For the text-containing cell, return its midpoint in (x, y) coordinate format. 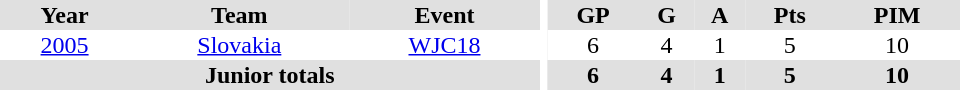
WJC18 (445, 45)
Event (445, 15)
GP (593, 15)
Junior totals (270, 75)
A (720, 15)
Slovakia (239, 45)
PIM (897, 15)
G (666, 15)
Pts (790, 15)
Team (239, 15)
Year (64, 15)
2005 (64, 45)
